Pinpoint the cell where the given text exists, returning its (X, Y) midpoint coordinate. 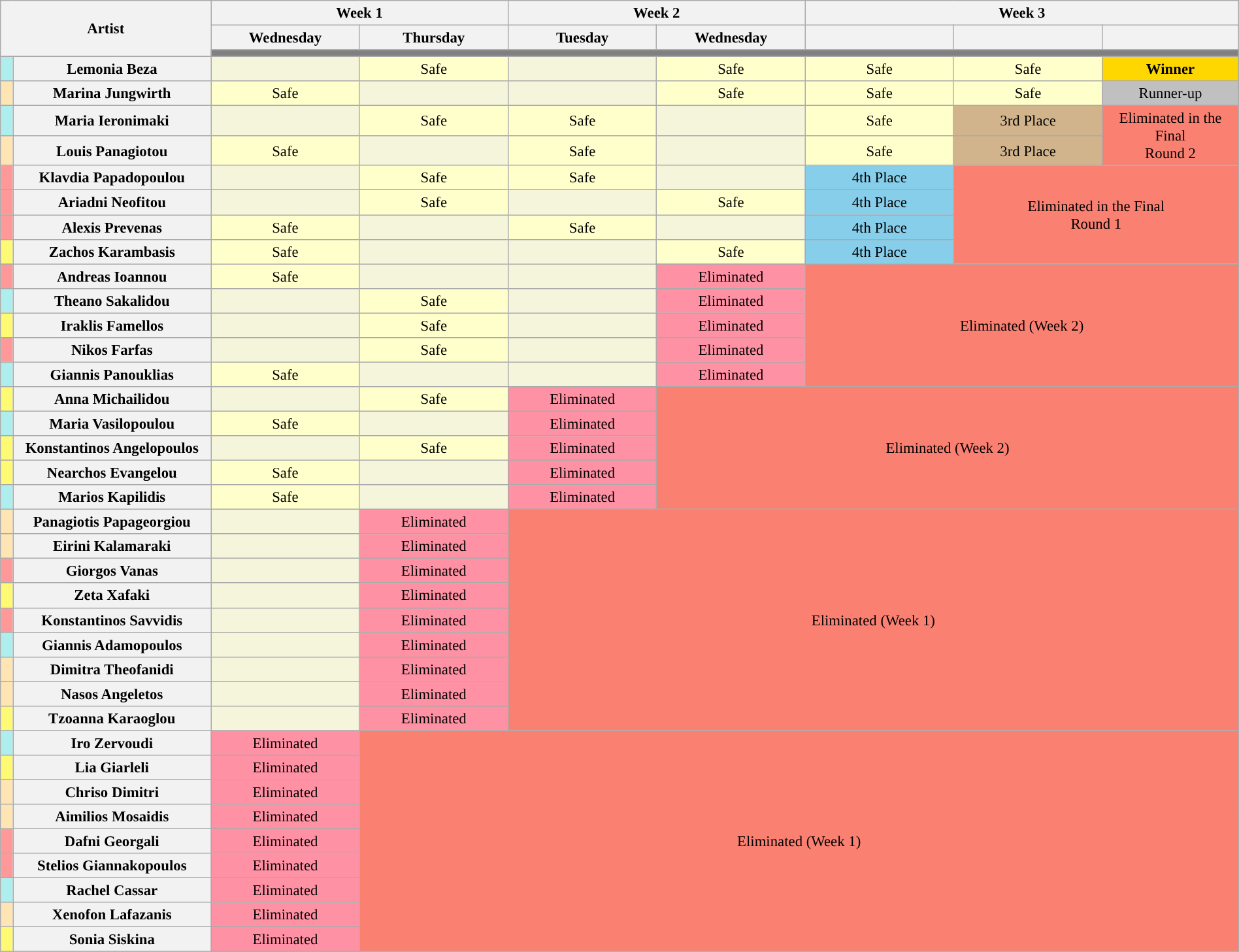
Thursday (434, 38)
Panagiotis Papageorgiou (112, 522)
Stelios Giannakopoulos (112, 866)
Marina Jungwirth (112, 93)
Nasos Angeletos (112, 694)
Lia Giarleli (112, 768)
Runner-up (1171, 93)
Klavdia Papadopoulou (112, 178)
Eliminated in the Final Round 1 (1096, 215)
Iro Zervoudi (112, 743)
Giannis Panouklias (112, 374)
Dafni Georgali (112, 842)
Winner (1171, 69)
Lemonia Beza (112, 69)
Giorgos Vanas (112, 571)
Iraklis Famellos (112, 325)
Alexis Prevenas (112, 227)
Artist (106, 29)
Tzoanna Karaoglou (112, 719)
Maria Ieronimaki (112, 121)
Week 3 (1022, 13)
Zachos Karambasis (112, 252)
Maria Vasilopoulou (112, 423)
Chriso Dimitri (112, 792)
Week 2 (656, 13)
Marios Kapilidis (112, 497)
Tuesday (582, 38)
Eirini Kalamaraki (112, 546)
Eliminated in the Final Round 2 (1171, 136)
Rachel Cassar (112, 891)
Xenofon Lafazanis (112, 915)
Zeta Xafaki (112, 596)
Giannis Adamopoulos (112, 645)
Anna Michailidou (112, 399)
Louis Panagiotou (112, 151)
Sonia Siskina (112, 940)
Konstantinos Savvidis (112, 620)
Theano Sakalidou (112, 301)
Nearchos Evangelou (112, 473)
Ariadni Neofitou (112, 203)
Andreas Ioannou (112, 276)
Week 1 (359, 13)
Aimilios Mosaidis (112, 817)
Dimitra Theofanidi (112, 669)
Konstantinos Angelopoulos (112, 448)
Nikos Farfas (112, 350)
